Return [x, y] of the center of cell containing provided text 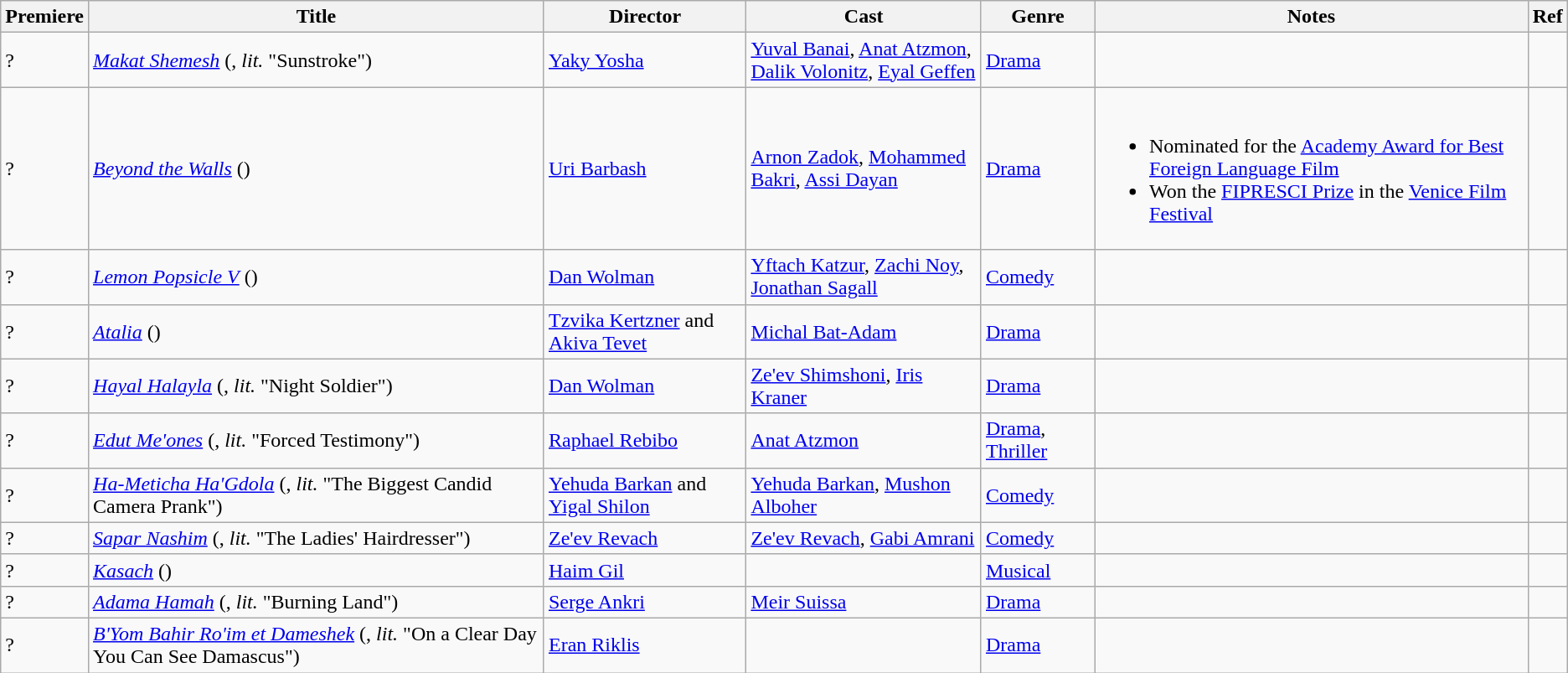
Meir Suissa [864, 602]
Nominated for the Academy Award for Best Foreign Language FilmWon the FIPRESCI Prize in the Venice Film Festival [1311, 168]
Yehuda Barkan, Mushon Alboher [864, 494]
Title [317, 17]
Adama Hamah (, lit. "Burning Land") [317, 602]
Yaky Yosha [645, 60]
Haim Gil [645, 570]
Eran Riklis [645, 645]
Ze'ev Revach [645, 538]
Raphael Rebibo [645, 441]
Yuval Banai, Anat Atzmon, Dalik Volonitz, Eyal Geffen [864, 60]
Uri Barbash [645, 168]
Director [645, 17]
Atalia () [317, 332]
Hayal Halayla (, lit. "Night Soldier") [317, 386]
Arnon Zadok, Mohammed Bakri, Assi Dayan [864, 168]
Serge Ankri [645, 602]
Yehuda Barkan and Yigal Shilon [645, 494]
Sapar Nashim (, lit. "The Ladies' Hairdresser") [317, 538]
Notes [1311, 17]
Genre [1037, 17]
Ze'ev Shimshoni, Iris Kraner [864, 386]
Lemon Popsicle V () [317, 277]
Premiere [45, 17]
Michal Bat-Adam [864, 332]
Anat Atzmon [864, 441]
Kasach () [317, 570]
Ref [1548, 17]
Tzvika Kertzner and Akiva Tevet [645, 332]
Ha-Meticha Ha'Gdola (, lit. "The Biggest Candid Camera Prank") [317, 494]
Cast [864, 17]
Yftach Katzur, Zachi Noy, Jonathan Sagall [864, 277]
Beyond the Walls () [317, 168]
Drama, Thriller [1037, 441]
Makat Shemesh (, lit. "Sunstroke") [317, 60]
Ze'ev Revach, Gabi Amrani [864, 538]
Edut Me'ones (, lit. "Forced Testimony") [317, 441]
Musical [1037, 570]
B'Yom Bahir Ro'im et Dameshek (, lit. "On a Clear Day You Can See Damascus") [317, 645]
